Return the [x, y] coordinate for the center point of the cell that contains the specified text.  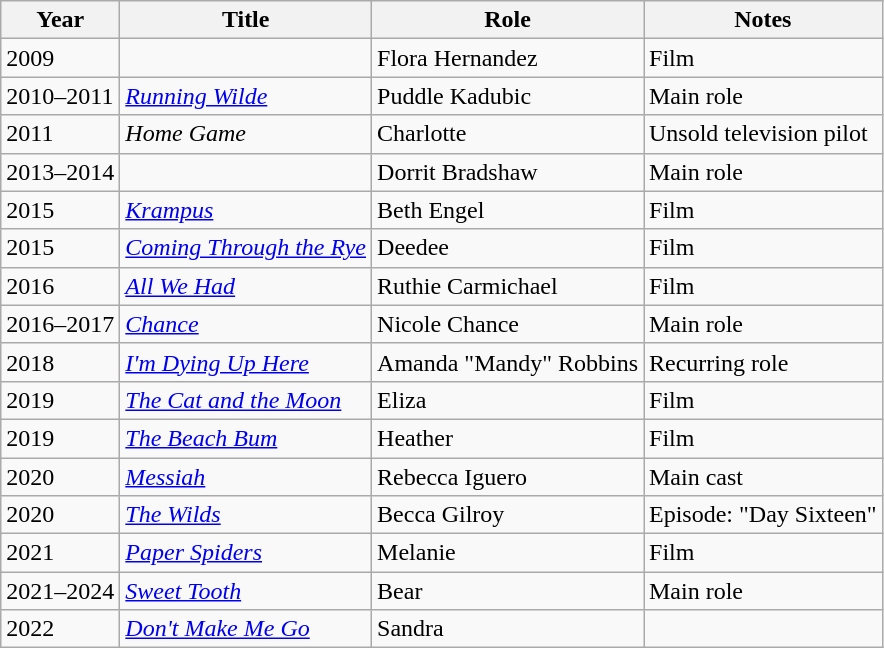
Role [508, 20]
Flora Hernandez [508, 58]
Sweet Tooth [246, 591]
Home Game [246, 134]
Deedee [508, 248]
Krampus [246, 210]
The Wilds [246, 515]
Chance [246, 324]
Heather [508, 438]
All We Had [246, 286]
Recurring role [764, 362]
2016 [60, 286]
Main cast [764, 477]
2011 [60, 134]
Sandra [508, 629]
2018 [60, 362]
Dorrit Bradshaw [508, 172]
Episode: "Day Sixteen" [764, 515]
2022 [60, 629]
2021–2024 [60, 591]
Notes [764, 20]
Nicole Chance [508, 324]
2021 [60, 553]
Becca Gilroy [508, 515]
2009 [60, 58]
Unsold television pilot [764, 134]
Don't Make Me Go [246, 629]
The Beach Bum [246, 438]
Amanda "Mandy" Robbins [508, 362]
Rebecca Iguero [508, 477]
Year [60, 20]
Puddle Kadubic [508, 96]
2016–2017 [60, 324]
Ruthie Carmichael [508, 286]
Bear [508, 591]
2010–2011 [60, 96]
2013–2014 [60, 172]
Paper Spiders [246, 553]
I'm Dying Up Here [246, 362]
Eliza [508, 400]
Coming Through the Rye [246, 248]
Running Wilde [246, 96]
The Cat and the Moon [246, 400]
Charlotte [508, 134]
Melanie [508, 553]
Messiah [246, 477]
Title [246, 20]
Beth Engel [508, 210]
